From the cell containing the given text, extract its center point as (x, y) coordinate. 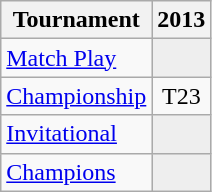
Champions (76, 172)
2013 (182, 20)
Match Play (76, 58)
T23 (182, 96)
Tournament (76, 20)
Championship (76, 96)
Invitational (76, 134)
